Return the [x, y] coordinate for the center point of the cell that contains the specified text.  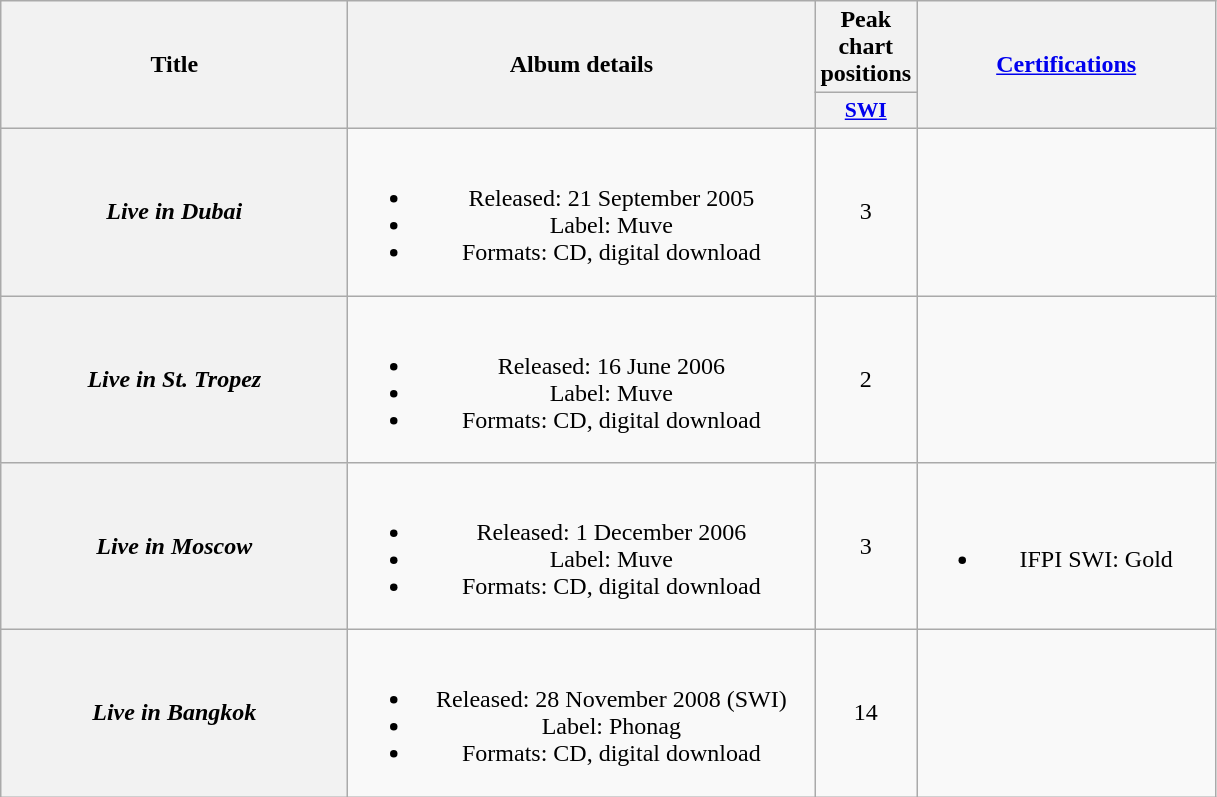
Live in Dubai [174, 212]
Peak chart positions [866, 47]
2 [866, 380]
Released: 16 June 2006Label: MuveFormats: CD, digital download [582, 380]
Released: 21 September 2005Label: MuveFormats: CD, digital download [582, 212]
Released: 28 November 2008 (SWI)Label: PhonagFormats: CD, digital download [582, 714]
IFPI SWI: Gold [1066, 546]
SWI [866, 111]
Live in Bangkok [174, 714]
Live in Moscow [174, 546]
Live in St. Tropez [174, 380]
Certifications [1066, 65]
Released: 1 December 2006Label: MuveFormats: CD, digital download [582, 546]
14 [866, 714]
Album details [582, 65]
Title [174, 65]
